Search for the cell housing the specified text and yield its (x, y) center coordinate. 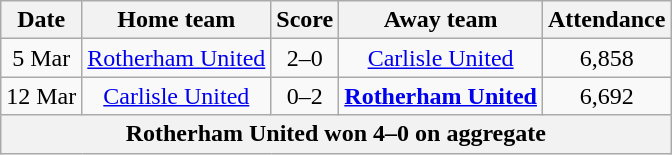
Date (42, 20)
5 Mar (42, 58)
6,858 (606, 58)
Away team (441, 20)
6,692 (606, 96)
2–0 (305, 58)
12 Mar (42, 96)
0–2 (305, 96)
Home team (176, 20)
Score (305, 20)
Attendance (606, 20)
Rotherham United won 4–0 on aggregate (336, 134)
